Provide the (X, Y) coordinate of the cell's center where the given text is located.  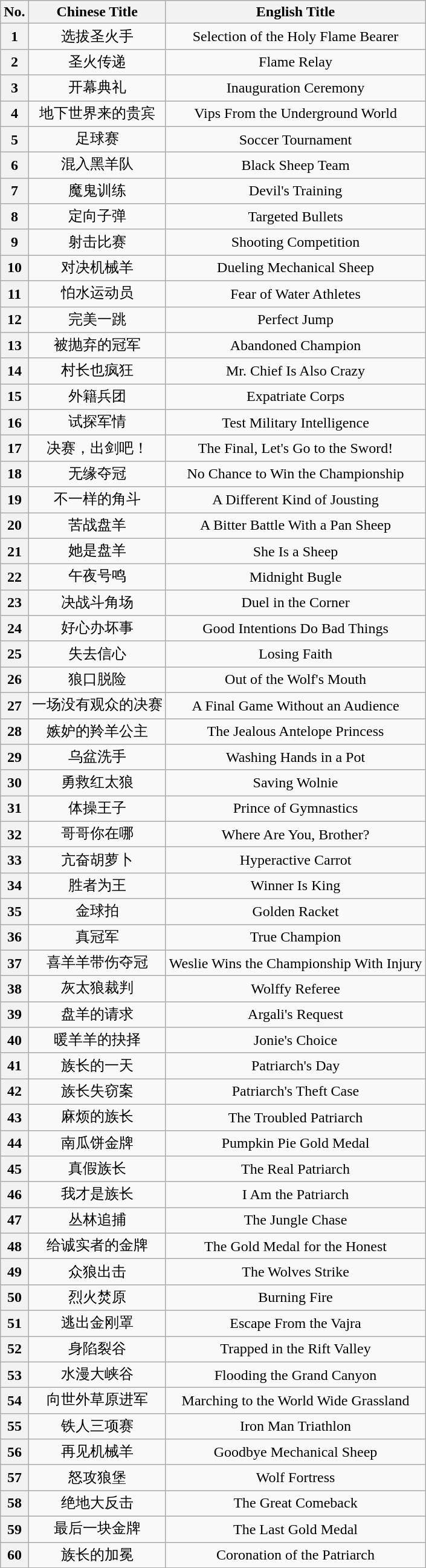
Losing Faith (295, 654)
42 (15, 1092)
真假族长 (97, 1169)
44 (15, 1143)
The Jungle Chase (295, 1220)
外籍兵团 (97, 397)
37 (15, 963)
Argali's Request (295, 1015)
胜者为王 (97, 885)
射击比赛 (97, 242)
5 (15, 139)
30 (15, 782)
地下世界来的贵宾 (97, 114)
Saving Wolnie (295, 782)
21 (15, 551)
不一样的角斗 (97, 499)
Out of the Wolf's Mouth (295, 680)
The Gold Medal for the Honest (295, 1246)
31 (15, 809)
27 (15, 705)
圣火传递 (97, 62)
35 (15, 912)
59 (15, 1529)
24 (15, 629)
Flame Relay (295, 62)
最后一块金牌 (97, 1529)
19 (15, 499)
午夜号鸣 (97, 577)
54 (15, 1400)
52 (15, 1350)
亢奋胡萝卜 (97, 860)
33 (15, 860)
好心办坏事 (97, 629)
Abandoned Champion (295, 346)
11 (15, 294)
46 (15, 1195)
铁人三项赛 (97, 1426)
Weslie Wins the Championship With Injury (295, 963)
Fear of Water Athletes (295, 294)
40 (15, 1040)
16 (15, 422)
Coronation of the Patriarch (295, 1555)
55 (15, 1426)
无缘夺冠 (97, 474)
一场没有观众的决赛 (97, 705)
Patriarch's Day (295, 1065)
村长也疯狂 (97, 371)
Black Sheep Team (295, 166)
金球拍 (97, 912)
The Troubled Patriarch (295, 1117)
51 (15, 1323)
2 (15, 62)
49 (15, 1272)
No. (15, 12)
36 (15, 937)
Expatriate Corps (295, 397)
被抛弃的冠军 (97, 346)
Where Are You, Brother? (295, 834)
足球赛 (97, 139)
向世外草原进军 (97, 1400)
Wolf Fortress (295, 1478)
The Wolves Strike (295, 1272)
48 (15, 1246)
A Different Kind of Jousting (295, 499)
3 (15, 88)
Hyperactive Carrot (295, 860)
7 (15, 191)
I Am the Patriarch (295, 1195)
58 (15, 1503)
Shooting Competition (295, 242)
Golden Racket (295, 912)
丛林追捕 (97, 1220)
真冠军 (97, 937)
勇救红太狼 (97, 782)
47 (15, 1220)
13 (15, 346)
25 (15, 654)
45 (15, 1169)
选拔圣火手 (97, 36)
灰太狼裁判 (97, 989)
族长的加冕 (97, 1555)
Winner Is King (295, 885)
决战斗角场 (97, 602)
Washing Hands in a Pot (295, 757)
绝地大反击 (97, 1503)
混入黑羊队 (97, 166)
Soccer Tournament (295, 139)
Good Intentions Do Bad Things (295, 629)
暖羊羊的抉择 (97, 1040)
试探军情 (97, 422)
A Final Game Without an Audience (295, 705)
10 (15, 268)
Duel in the Corner (295, 602)
族长的一天 (97, 1065)
Midnight Bugle (295, 577)
盘羊的请求 (97, 1015)
Marching to the World Wide Grassland (295, 1400)
Vips From the Underground World (295, 114)
开幕典礼 (97, 88)
True Champion (295, 937)
A Bitter Battle With a Pan Sheep (295, 526)
The Real Patriarch (295, 1169)
34 (15, 885)
身陷裂谷 (97, 1350)
Chinese Title (97, 12)
53 (15, 1375)
Wolffy Referee (295, 989)
Trapped in the Rift Valley (295, 1350)
哥哥你在哪 (97, 834)
She Is a Sheep (295, 551)
No Chance to Win the Championship (295, 474)
Devil's Training (295, 191)
43 (15, 1117)
The Final, Let's Go to the Sword! (295, 449)
麻烦的族长 (97, 1117)
Jonie's Choice (295, 1040)
32 (15, 834)
Escape From the Vajra (295, 1323)
Prince of Gymnastics (295, 809)
Inauguration Ceremony (295, 88)
Perfect Jump (295, 319)
Pumpkin Pie Gold Medal (295, 1143)
怒攻狼堡 (97, 1478)
族长失窃案 (97, 1092)
烈火焚原 (97, 1298)
再见机械羊 (97, 1453)
对决机械羊 (97, 268)
魔鬼训练 (97, 191)
Dueling Mechanical Sheep (295, 268)
南瓜饼金牌 (97, 1143)
体操王子 (97, 809)
嫉妒的羚羊公主 (97, 732)
50 (15, 1298)
Targeted Bullets (295, 216)
20 (15, 526)
12 (15, 319)
23 (15, 602)
她是盘羊 (97, 551)
The Last Gold Medal (295, 1529)
定向子弹 (97, 216)
60 (15, 1555)
乌盆洗手 (97, 757)
逃出金刚罩 (97, 1323)
English Title (295, 12)
8 (15, 216)
29 (15, 757)
苦战盘羊 (97, 526)
39 (15, 1015)
17 (15, 449)
9 (15, 242)
怕水运动员 (97, 294)
Patriarch's Theft Case (295, 1092)
1 (15, 36)
决赛，出剑吧！ (97, 449)
完美一跳 (97, 319)
Flooding the Grand Canyon (295, 1375)
26 (15, 680)
41 (15, 1065)
Iron Man Triathlon (295, 1426)
Test Military Intelligence (295, 422)
Selection of the Holy Flame Bearer (295, 36)
38 (15, 989)
15 (15, 397)
失去信心 (97, 654)
水漫大峡谷 (97, 1375)
4 (15, 114)
57 (15, 1478)
我才是族长 (97, 1195)
56 (15, 1453)
28 (15, 732)
众狼出击 (97, 1272)
14 (15, 371)
The Jealous Antelope Princess (295, 732)
The Great Comeback (295, 1503)
Goodbye Mechanical Sheep (295, 1453)
18 (15, 474)
狼口脱险 (97, 680)
Burning Fire (295, 1298)
给诚实者的金牌 (97, 1246)
6 (15, 166)
Mr. Chief Is Also Crazy (295, 371)
22 (15, 577)
喜羊羊带伤夺冠 (97, 963)
